Output the (x, y) coordinate of the center of the cell containing the given text.  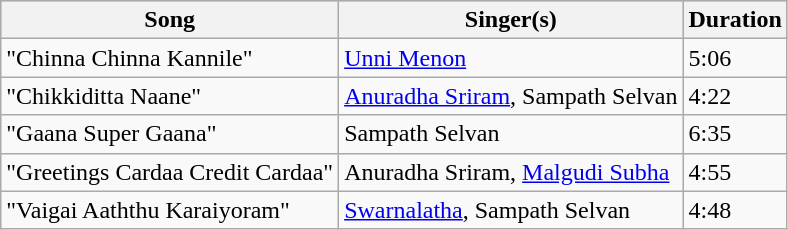
"Chikkiditta Naane" (170, 96)
Singer(s) (511, 20)
"Vaigai Aaththu Karaiyoram" (170, 210)
Song (170, 20)
Swarnalatha, Sampath Selvan (511, 210)
4:55 (735, 172)
Duration (735, 20)
6:35 (735, 134)
5:06 (735, 58)
4:22 (735, 96)
Sampath Selvan (511, 134)
Anuradha Sriram, Sampath Selvan (511, 96)
4:48 (735, 210)
Unni Menon (511, 58)
"Gaana Super Gaana" (170, 134)
"Greetings Cardaa Credit Cardaa" (170, 172)
"Chinna Chinna Kannile" (170, 58)
Anuradha Sriram, Malgudi Subha (511, 172)
